Determine the (x, y) coordinate at the center of the cell enclosing the given text.  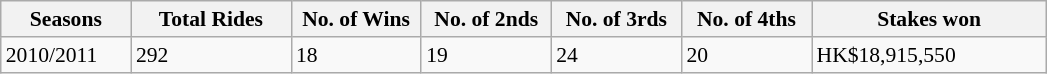
292 (211, 55)
Total Rides (211, 19)
Seasons (66, 19)
No. of 4ths (746, 19)
No. of Wins (356, 19)
19 (486, 55)
HK$18,915,550 (930, 55)
No. of 2nds (486, 19)
Stakes won (930, 19)
20 (746, 55)
No. of 3rds (616, 19)
18 (356, 55)
24 (616, 55)
2010/2011 (66, 55)
